Identify which cell holds the provided text, then report its (X, Y) central coordinate. 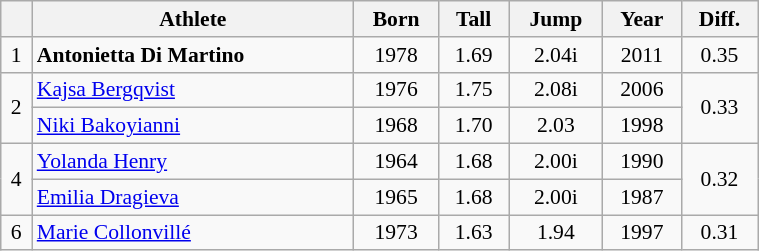
1.75 (474, 90)
2.08i (556, 90)
1990 (642, 162)
Antonietta Di Martino (193, 55)
1.69 (474, 55)
2.03 (556, 126)
Born (396, 19)
1 (16, 55)
Niki Bakoyianni (193, 126)
1998 (642, 126)
1978 (396, 55)
1987 (642, 197)
6 (16, 233)
0.33 (719, 108)
0.32 (719, 180)
2011 (642, 55)
0.35 (719, 55)
4 (16, 180)
2.04i (556, 55)
Yolanda Henry (193, 162)
1.94 (556, 233)
Emilia Dragieva (193, 197)
1968 (396, 126)
2006 (642, 90)
1973 (396, 233)
1964 (396, 162)
1.70 (474, 126)
Diff. (719, 19)
2 (16, 108)
0.31 (719, 233)
Year (642, 19)
Jump (556, 19)
Kajsa Bergqvist (193, 90)
1.63 (474, 233)
Tall (474, 19)
1965 (396, 197)
Marie Collonvillé (193, 233)
1997 (642, 233)
1976 (396, 90)
Athlete (193, 19)
